Detect which cell encompasses the target text, then output its [x, y] center coordinate. 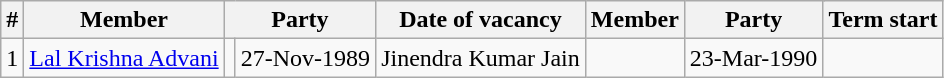
Jinendra Kumar Jain [481, 58]
27-Nov-1989 [305, 58]
Lal Krishna Advani [124, 58]
# [12, 20]
Term start [883, 20]
23-Mar-1990 [754, 58]
Date of vacancy [481, 20]
1 [12, 58]
